Detect which cell encompasses the target text, then output its (X, Y) center coordinate. 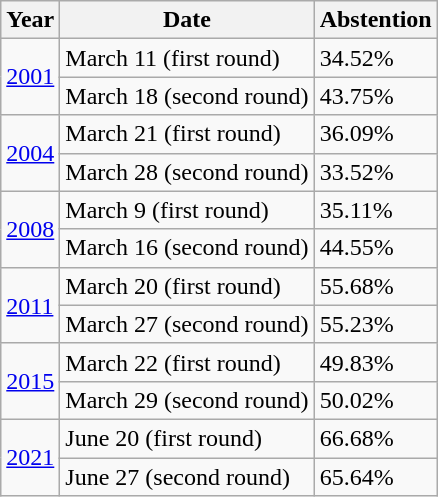
March 27 (second round) (187, 324)
44.55% (376, 248)
50.02% (376, 400)
March 21 (first round) (187, 134)
March 28 (second round) (187, 172)
March 11 (first round) (187, 58)
2015 (30, 381)
March 16 (second round) (187, 248)
March 22 (first round) (187, 362)
66.68% (376, 438)
55.23% (376, 324)
33.52% (376, 172)
March 20 (first round) (187, 286)
2021 (30, 457)
65.64% (376, 477)
34.52% (376, 58)
43.75% (376, 96)
Abstention (376, 20)
55.68% (376, 286)
2011 (30, 305)
June 20 (first round) (187, 438)
March 18 (second round) (187, 96)
36.09% (376, 134)
March 9 (first round) (187, 210)
March 29 (second round) (187, 400)
2004 (30, 153)
35.11% (376, 210)
49.83% (376, 362)
Year (30, 20)
June 27 (second round) (187, 477)
2001 (30, 77)
2008 (30, 229)
Date (187, 20)
